Capture the cell that displays the provided text and extract its [X, Y] central coordinate. 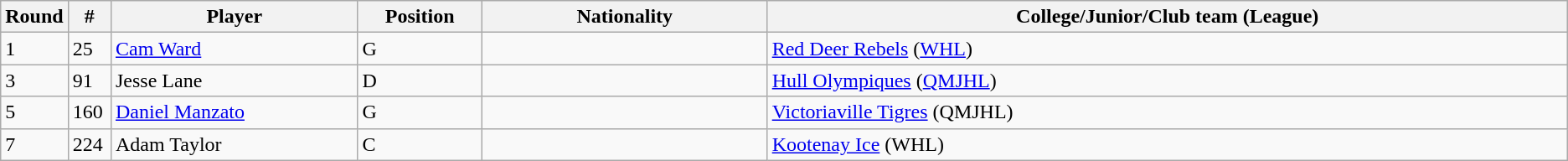
1 [34, 49]
C [420, 144]
Adam Taylor [234, 144]
3 [34, 80]
160 [89, 112]
Hull Olympiques (QMJHL) [1168, 80]
91 [89, 80]
College/Junior/Club team (League) [1168, 17]
Nationality [625, 17]
7 [34, 144]
5 [34, 112]
Player [234, 17]
D [420, 80]
Jesse Lane [234, 80]
Round [34, 17]
Kootenay Ice (WHL) [1168, 144]
Victoriaville Tigres (QMJHL) [1168, 112]
Position [420, 17]
25 [89, 49]
224 [89, 144]
Cam Ward [234, 49]
Daniel Manzato [234, 112]
# [89, 17]
Red Deer Rebels (WHL) [1168, 49]
